Detect which cell encompasses the target text, then output its (X, Y) center coordinate. 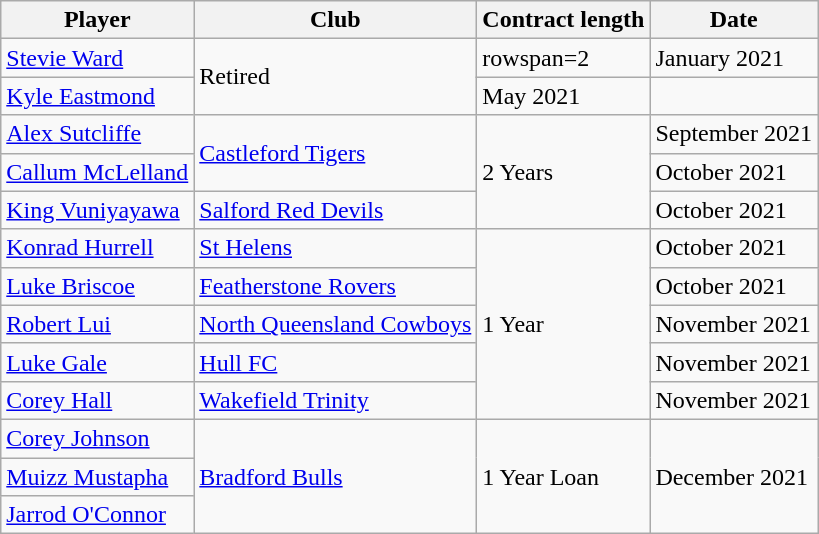
Wakefield Trinity (336, 400)
Muizz Mustapha (98, 477)
King Vuniyayawa (98, 210)
Castleford Tigers (336, 153)
1 Year (564, 324)
Kyle Eastmond (98, 96)
North Queensland Cowboys (336, 324)
Robert Lui (98, 324)
Konrad Hurrell (98, 248)
May 2021 (564, 96)
rowspan=2 (564, 58)
Contract length (564, 20)
Corey Johnson (98, 438)
December 2021 (734, 476)
Retired (336, 77)
Salford Red Devils (336, 210)
Club (336, 20)
Stevie Ward (98, 58)
Alex Sutcliffe (98, 134)
Corey Hall (98, 400)
Callum McLelland (98, 172)
Date (734, 20)
Bradford Bulls (336, 476)
September 2021 (734, 134)
January 2021 (734, 58)
Jarrod O'Connor (98, 515)
Hull FC (336, 362)
2 Years (564, 172)
Featherstone Rovers (336, 286)
1 Year Loan (564, 476)
St Helens (336, 248)
Luke Gale (98, 362)
Player (98, 20)
Luke Briscoe (98, 286)
